Provide the [X, Y] coordinate of the cell's center where the given text is located.  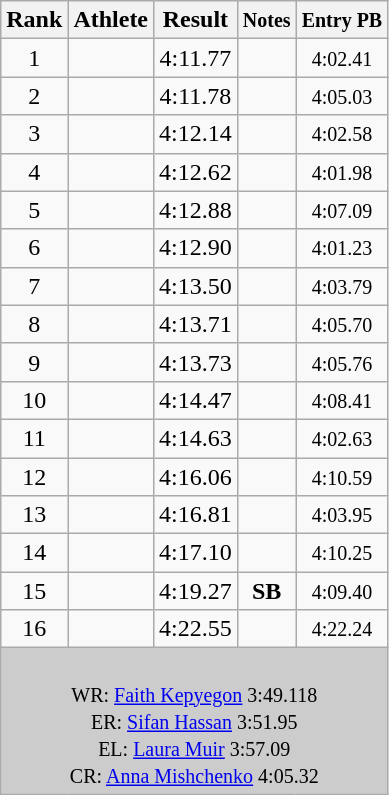
4:08.41 [342, 400]
4:13.50 [196, 286]
5 [34, 210]
Athlete [111, 20]
Result [196, 20]
4:03.79 [342, 286]
4:19.27 [196, 591]
6 [34, 248]
10 [34, 400]
Notes [266, 20]
4:12.62 [196, 172]
8 [34, 324]
4:12.14 [196, 134]
4:05.70 [342, 324]
4:01.23 [342, 248]
4:14.63 [196, 438]
4:05.03 [342, 96]
4:14.47 [196, 400]
4:17.10 [196, 553]
9 [34, 362]
7 [34, 286]
15 [34, 591]
4 [34, 172]
4:11.77 [196, 58]
4:22.55 [196, 629]
12 [34, 477]
11 [34, 438]
4:01.98 [342, 172]
4:02.58 [342, 134]
14 [34, 553]
SB [266, 591]
4:02.41 [342, 58]
4:11.78 [196, 96]
1 [34, 58]
4:22.24 [342, 629]
13 [34, 515]
Rank [34, 20]
4:05.76 [342, 362]
Entry PB [342, 20]
4:09.40 [342, 591]
4:12.88 [196, 210]
4:02.63 [342, 438]
4:12.90 [196, 248]
16 [34, 629]
4:07.09 [342, 210]
4:13.71 [196, 324]
4:13.73 [196, 362]
WR: Faith Kepyegon 3:49.118ER: Sifan Hassan 3:51.95 EL: Laura Muir 3:57.09CR: Anna Mishchenko 4:05.32 [194, 721]
4:03.95 [342, 515]
3 [34, 134]
2 [34, 96]
4:10.59 [342, 477]
4:16.81 [196, 515]
4:10.25 [342, 553]
4:16.06 [196, 477]
